Detect which cell encompasses the target text, then output its [x, y] center coordinate. 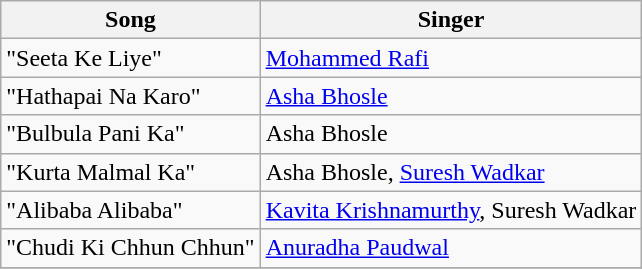
Song [130, 20]
Anuradha Paudwal [451, 248]
"Kurta Malmal Ka" [130, 172]
Mohammed Rafi [451, 58]
Singer [451, 20]
"Chudi Ki Chhun Chhun" [130, 248]
"Alibaba Alibaba" [130, 210]
Asha Bhosle, Suresh Wadkar [451, 172]
"Bulbula Pani Ka" [130, 134]
"Seeta Ke Liye" [130, 58]
"Hathapai Na Karo" [130, 96]
Kavita Krishnamurthy, Suresh Wadkar [451, 210]
